Return (X, Y) of the center of cell containing provided text 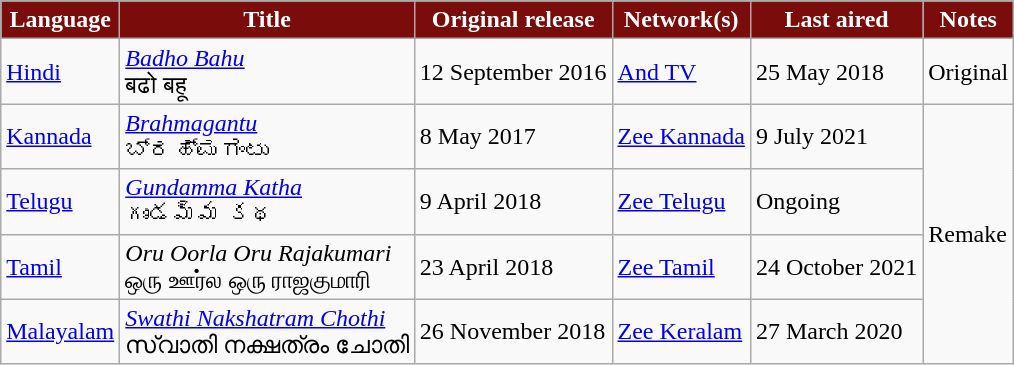
Oru Oorla Oru Rajakumari ஒரு ஊர்ல ஒரு ராஜகுமாரி (268, 266)
26 November 2018 (513, 332)
Zee Keralam (681, 332)
9 July 2021 (836, 136)
27 March 2020 (836, 332)
9 April 2018 (513, 202)
Swathi Nakshatram Chothi സ്വാതി നക്ഷത്രം ചോതി (268, 332)
Network(s) (681, 20)
23 April 2018 (513, 266)
12 September 2016 (513, 72)
Gundamma Katha గుండమ్మ కథ (268, 202)
Zee Tamil (681, 266)
And TV (681, 72)
Last aired (836, 20)
25 May 2018 (836, 72)
Zee Kannada (681, 136)
Badho Bahu बढो बहू (268, 72)
Original release (513, 20)
Language (60, 20)
Notes (968, 20)
Original (968, 72)
Tamil (60, 266)
Hindi (60, 72)
Malayalam (60, 332)
8 May 2017 (513, 136)
Kannada (60, 136)
Telugu (60, 202)
Remake (968, 234)
Title (268, 20)
Ongoing (836, 202)
Brahmagantu ಬ್ರಹ್ಮಗಂಟು (268, 136)
24 October 2021 (836, 266)
Zee Telugu (681, 202)
